Search for the cell housing the specified text and yield its [x, y] center coordinate. 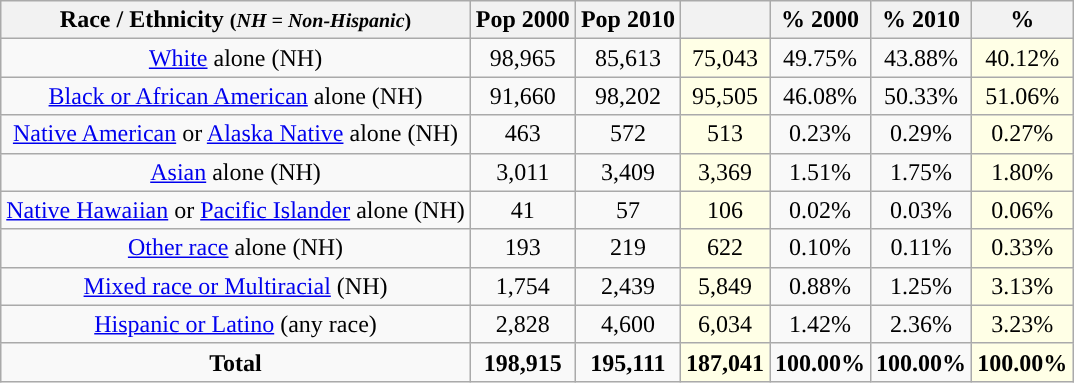
0.11% [922, 248]
3,369 [724, 172]
Other race alone (NH) [236, 248]
98,202 [628, 96]
3,011 [522, 172]
0.33% [1022, 248]
57 [628, 210]
85,613 [628, 58]
50.33% [922, 96]
White alone (NH) [236, 58]
198,915 [522, 362]
4,600 [628, 324]
Mixed race or Multiracial (NH) [236, 286]
91,660 [522, 96]
51.06% [1022, 96]
0.23% [820, 134]
0.29% [922, 134]
41 [522, 210]
3.23% [1022, 324]
% [1022, 20]
1.25% [922, 286]
% 2010 [922, 20]
43.88% [922, 58]
3.13% [1022, 286]
0.27% [1022, 134]
0.06% [1022, 210]
Pop 2000 [522, 20]
Total [236, 362]
0.10% [820, 248]
Native American or Alaska Native alone (NH) [236, 134]
572 [628, 134]
1,754 [522, 286]
98,965 [522, 58]
1.51% [820, 172]
0.02% [820, 210]
187,041 [724, 362]
Asian alone (NH) [236, 172]
95,505 [724, 96]
193 [522, 248]
2,828 [522, 324]
513 [724, 134]
1.75% [922, 172]
3,409 [628, 172]
Hispanic or Latino (any race) [236, 324]
0.03% [922, 210]
106 [724, 210]
195,111 [628, 362]
% 2000 [820, 20]
219 [628, 248]
75,043 [724, 58]
1.80% [1022, 172]
40.12% [1022, 58]
622 [724, 248]
2,439 [628, 286]
463 [522, 134]
Pop 2010 [628, 20]
0.88% [820, 286]
2.36% [922, 324]
Black or African American alone (NH) [236, 96]
46.08% [820, 96]
1.42% [820, 324]
5,849 [724, 286]
Race / Ethnicity (NH = Non-Hispanic) [236, 20]
49.75% [820, 58]
6,034 [724, 324]
Native Hawaiian or Pacific Islander alone (NH) [236, 210]
